From the cell containing the given text, extract its center point as [X, Y] coordinate. 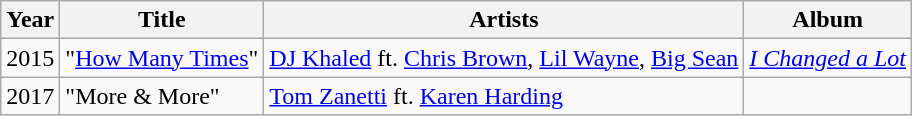
"More & More" [162, 96]
DJ Khaled ft. Chris Brown, Lil Wayne, Big Sean [504, 58]
"How Many Times" [162, 58]
Year [30, 20]
2015 [30, 58]
Album [828, 20]
Title [162, 20]
2017 [30, 96]
Artists [504, 20]
Tom Zanetti ft. Karen Harding [504, 96]
I Changed a Lot [828, 58]
